Detect which cell encompasses the target text, then output its (X, Y) center coordinate. 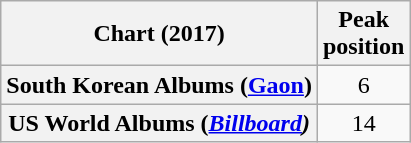
Peakposition (363, 34)
South Korean Albums (Gaon) (160, 85)
14 (363, 123)
6 (363, 85)
Chart (2017) (160, 34)
US World Albums (Billboard) (160, 123)
